Return [x, y] of the center of cell containing provided text 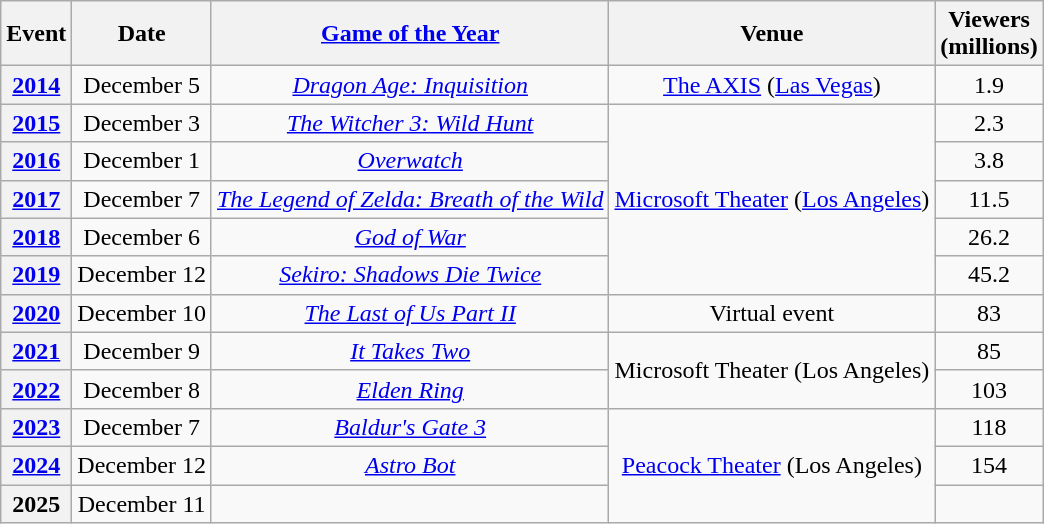
Virtual event [772, 313]
Sekiro: Shadows Die Twice [410, 275]
God of War [410, 237]
December 3 [142, 123]
2021 [36, 351]
2017 [36, 199]
Event [36, 34]
Baldur's Gate 3 [410, 427]
118 [989, 427]
2023 [36, 427]
11.5 [989, 199]
2015 [36, 123]
3.8 [989, 161]
The Last of Us Part II [410, 313]
2018 [36, 237]
83 [989, 313]
The AXIS (Las Vegas) [772, 85]
December 6 [142, 237]
Dragon Age: Inquisition [410, 85]
December 1 [142, 161]
December 11 [142, 503]
2020 [36, 313]
2016 [36, 161]
Viewers(millions) [989, 34]
December 10 [142, 313]
It Takes Two [410, 351]
Overwatch [410, 161]
85 [989, 351]
1.9 [989, 85]
The Witcher 3: Wild Hunt [410, 123]
103 [989, 389]
2025 [36, 503]
2.3 [989, 123]
The Legend of Zelda: Breath of the Wild [410, 199]
Venue [772, 34]
December 9 [142, 351]
Elden Ring [410, 389]
2024 [36, 465]
Peacock Theater (Los Angeles) [772, 465]
Astro Bot [410, 465]
2014 [36, 85]
26.2 [989, 237]
Game of the Year [410, 34]
154 [989, 465]
Date [142, 34]
45.2 [989, 275]
December 8 [142, 389]
2022 [36, 389]
2019 [36, 275]
December 5 [142, 85]
